Search for the cell housing the specified text and yield its (X, Y) center coordinate. 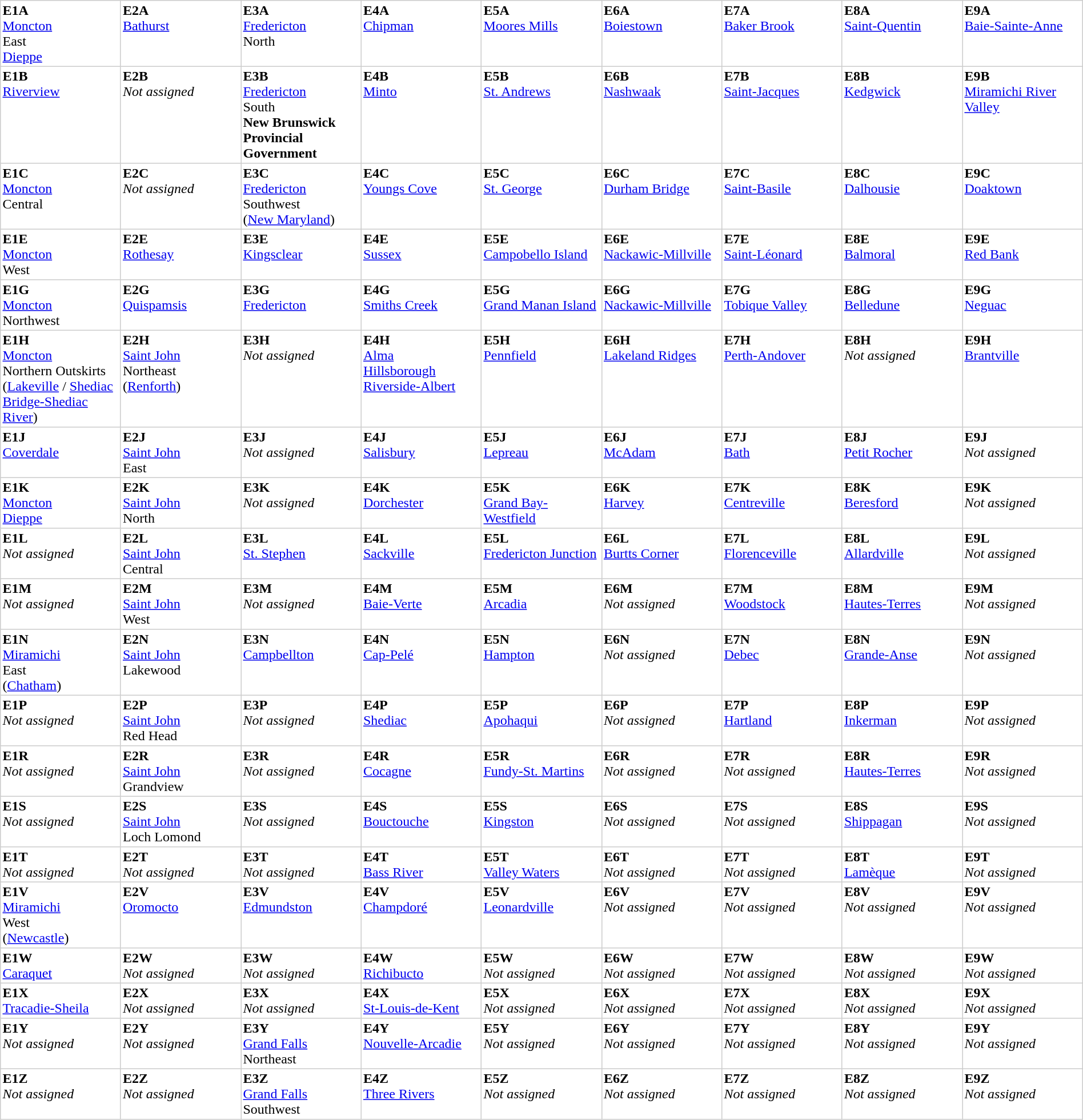
E3CFrederictonSouthwest(New Maryland) (301, 196)
E2YNot assigned (181, 1043)
E5CSt. George (541, 196)
E4GSmiths Creek (421, 305)
E3NCampbellton (301, 663)
E1MNot assigned (61, 604)
E6VNot assigned (661, 915)
E1WCaraquet (61, 966)
E2GQuispamsis (181, 305)
E5KGrand Bay-Westfield (541, 503)
E6CDurham Bridge (661, 196)
E3BFrederictonSouthNew Brunswick Provincial Government (301, 115)
E9ZNot assigned (1022, 1094)
E7ZNot assigned (782, 1094)
E6BNashwaak (661, 115)
E6ZNot assigned (661, 1094)
E1TNot assigned (61, 865)
E6TNot assigned (661, 865)
E9BMiramichi River Valley (1022, 115)
E8VNot assigned (902, 915)
E2JSaint JohnEast (181, 452)
E4HAlma Hillsborough Riverside-Albert (421, 379)
E1KMonctonDieppe (61, 503)
E7NDebec (782, 663)
E7JBath (782, 452)
E8LAllardville (902, 553)
E1PNot assigned (61, 720)
E4BMinto (421, 115)
E9LNot assigned (1022, 553)
E8MHautes-Terres (902, 604)
E7MWoodstock (782, 604)
E4MBaie-Verte (421, 604)
E7LFlorenceville (782, 553)
E7HPerth-Andover (782, 379)
E4XSt-Louis-de-Kent (421, 1001)
E4RCocagne (421, 771)
E7BSaint-Jacques (782, 115)
E5ECampobello Island (541, 254)
E6YNot assigned (661, 1043)
E9SNot assigned (1022, 821)
E7WNot assigned (782, 966)
E3SNot assigned (301, 821)
E3RNot assigned (301, 771)
E4WRichibucto (421, 966)
E8NGrande-Anse (902, 663)
E1EMonctonWest (61, 254)
E5RFundy-St. Martins (541, 771)
E2XNot assigned (181, 1001)
E1JCoverdale (61, 452)
E9ERed Bank (1022, 254)
E6XNot assigned (661, 1001)
E6LBurtts Corner (661, 553)
E8TLamèque (902, 865)
E9ABaie-Sainte-Anne (1022, 34)
E8KBeresford (902, 503)
E8GBelledune (902, 305)
E1NMiramichiEast(Chatham) (61, 663)
E3ZGrand FallsSouthwest (301, 1094)
E1CMonctonCentral (61, 196)
E7KCentreville (782, 503)
E5JLepreau (541, 452)
E2VOromocto (181, 915)
E6KHarvey (661, 503)
E3JNot assigned (301, 452)
E9XNot assigned (1022, 1001)
E5YNot assigned (541, 1043)
E9CDoaktown (1022, 196)
E3VEdmundston (301, 915)
E8WNot assigned (902, 966)
E2RSaint JohnGrandview (181, 771)
E8HNot assigned (902, 379)
E3HNot assigned (301, 379)
E6WNot assigned (661, 966)
E2BNot assigned (181, 115)
E7SNot assigned (782, 821)
E7RNot assigned (782, 771)
E2SSaint JohnLoch Lomond (181, 821)
E8YNot assigned (902, 1043)
E4LSackville (421, 553)
E4KDorchester (421, 503)
E9GNeguac (1022, 305)
E6MNot assigned (661, 604)
E4ESussex (421, 254)
E5VLeonardville (541, 915)
E3XNot assigned (301, 1001)
E9VNot assigned (1022, 915)
E1LNot assigned (61, 553)
E8SShippagan (902, 821)
E5GGrand Manan Island (541, 305)
E9NNot assigned (1022, 663)
E7ESaint-Léonard (782, 254)
E8RHautes-Terres (902, 771)
E4CYoungs Cove (421, 196)
E8JPetit Rocher (902, 452)
E7XNot assigned (782, 1001)
E5ZNot assigned (541, 1094)
E2NSaint JohnLakewood (181, 663)
E8CDalhousie (902, 196)
E6HLakeland Ridges (661, 379)
E2ZNot assigned (181, 1094)
E3TNot assigned (301, 865)
E2TNot assigned (181, 865)
E5XNot assigned (541, 1001)
E7ABaker Brook (782, 34)
E6SNot assigned (661, 821)
E1AMonctonEastDieppe (61, 34)
E1XTracadie-Sheila (61, 1001)
E3LSt. Stephen (301, 553)
E5MArcadia (541, 604)
E8ASaint-Quentin (902, 34)
E7CSaint-Basile (782, 196)
E4ZThree Rivers (421, 1094)
E4TBass River (421, 865)
E2ERothesay (181, 254)
E2PSaint JohnRed Head (181, 720)
E5HPennfield (541, 379)
E8XNot assigned (902, 1001)
E5LFredericton Junction (541, 553)
E3MNot assigned (301, 604)
E3YGrand FallsNortheast (301, 1043)
E3AFrederictonNorth (301, 34)
E5PApohaqui (541, 720)
E9TNot assigned (1022, 865)
E9PNot assigned (1022, 720)
E2KSaint JohnNorth (181, 503)
E4NCap-Pelé (421, 663)
E3EKingsclear (301, 254)
E3PNot assigned (301, 720)
E1BRiverview (61, 115)
E1YNot assigned (61, 1043)
E1VMiramichiWest(Newcastle) (61, 915)
E1RNot assigned (61, 771)
E4JSalisbury (421, 452)
E3KNot assigned (301, 503)
E9MNot assigned (1022, 604)
E6PNot assigned (661, 720)
E4YNouvelle-Arcadie (421, 1043)
E8EBalmoral (902, 254)
E7VNot assigned (782, 915)
E8PInkerman (902, 720)
E1SNot assigned (61, 821)
E4VChampdoré (421, 915)
E3WNot assigned (301, 966)
E5TValley Waters (541, 865)
E4SBouctouche (421, 821)
E4PShediac (421, 720)
E6ABoiestown (661, 34)
E7YNot assigned (782, 1043)
E8ZNot assigned (902, 1094)
E2ABathurst (181, 34)
E1HMoncton Northern Outskirts (Lakeville / Shediac Bridge-Shediac River) (61, 379)
E9WNot assigned (1022, 966)
E5AMoores Mills (541, 34)
E9HBrantville (1022, 379)
E1ZNot assigned (61, 1094)
E6RNot assigned (661, 771)
E7GTobique Valley (782, 305)
E2WNot assigned (181, 966)
E5NHampton (541, 663)
E7TNot assigned (782, 865)
E3GFredericton (301, 305)
E6NNot assigned (661, 663)
E4AChipman (421, 34)
E2MSaint JohnWest (181, 604)
E6GNackawic-Millville (661, 305)
E2HSaint JohnNortheast(Renforth) (181, 379)
E2CNot assigned (181, 196)
E8BKedgwick (902, 115)
E5WNot assigned (541, 966)
E6ENackawic-Millville (661, 254)
E9JNot assigned (1022, 452)
E9RNot assigned (1022, 771)
E9YNot assigned (1022, 1043)
E5SKingston (541, 821)
E7PHartland (782, 720)
E9KNot assigned (1022, 503)
E2LSaint JohnCentral (181, 553)
E5BSt. Andrews (541, 115)
E6JMcAdam (661, 452)
E1GMonctonNorthwest (61, 305)
